Find where the given text appears and provide that cell's center as [x, y] coordinate. 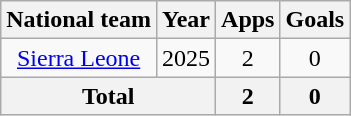
National team [79, 20]
2025 [186, 58]
Sierra Leone [79, 58]
Goals [315, 20]
Apps [248, 20]
Year [186, 20]
Total [108, 96]
